Provide the (x, y) coordinate of the cell's center where the given text is located.  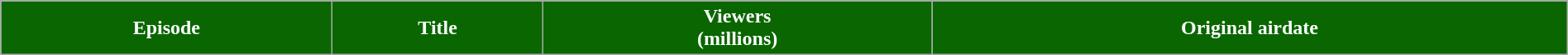
Episode (167, 28)
Viewers(millions) (737, 28)
Title (437, 28)
Original airdate (1250, 28)
